For the text-containing cell, return its midpoint in [x, y] coordinate format. 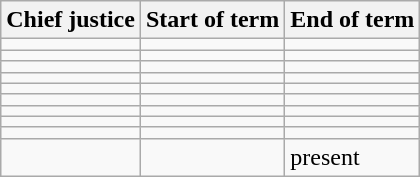
End of term [352, 20]
Chief justice [71, 20]
Start of term [212, 20]
present [352, 157]
